Find where the given text appears and provide that cell's center as (x, y) coordinate. 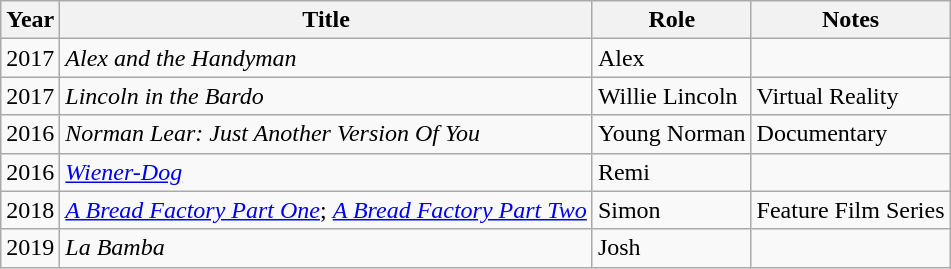
Feature Film Series (850, 210)
Alex and the Handyman (326, 58)
Notes (850, 20)
Young Norman (672, 134)
Norman Lear: Just Another Version Of You (326, 134)
Virtual Reality (850, 96)
Title (326, 20)
Lincoln in the Bardo (326, 96)
2019 (30, 248)
Simon (672, 210)
La Bamba (326, 248)
Role (672, 20)
Alex (672, 58)
Josh (672, 248)
Willie Lincoln (672, 96)
Documentary (850, 134)
A Bread Factory Part One; A Bread Factory Part Two (326, 210)
Remi (672, 172)
Wiener-Dog (326, 172)
2018 (30, 210)
Year (30, 20)
